Return the (X, Y) coordinate for the center point of the cell that contains the specified text.  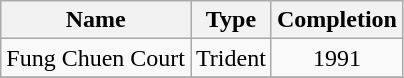
Completion (336, 20)
Name (96, 20)
Trident (230, 58)
1991 (336, 58)
Fung Chuen Court (96, 58)
Type (230, 20)
